Find where the given text appears and provide that cell's center as (X, Y) coordinate. 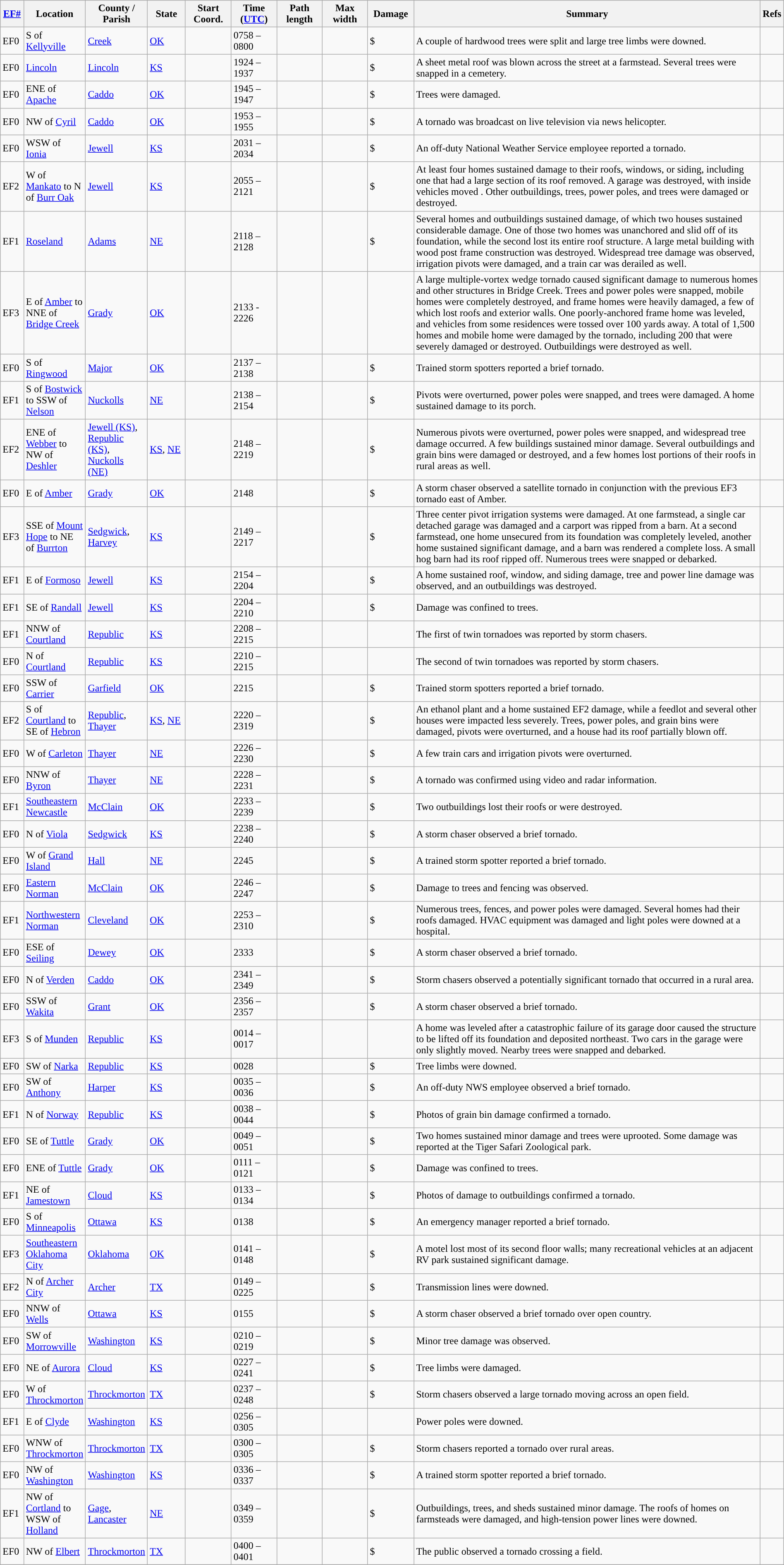
WNW of Throckmorton (55, 1449)
Storm chasers reported a tornado over rural areas. (587, 1449)
Eastern Norman (55, 888)
NNW of Courtland (55, 635)
0133 – 0134 (254, 1195)
SW of Anthony (55, 1087)
SSW of Wakita (55, 1007)
2204 – 2210 (254, 607)
2245 (254, 860)
Southeastern Newcastle (55, 807)
Power poles were downed. (587, 1421)
2356 – 2357 (254, 1007)
2333 (254, 952)
Archer (117, 1287)
2154 – 2204 (254, 581)
Harper (117, 1087)
S of Kellyville (55, 41)
Roseland (55, 241)
Summary (587, 14)
0149 – 0225 (254, 1287)
Tree limbs were downed. (587, 1066)
0111 – 0121 (254, 1168)
Time (UTC) (254, 14)
An off-duty NWS employee observed a brief tornado. (587, 1087)
Storm chasers observed a large tornado moving across an open field. (587, 1394)
W of Throckmorton (55, 1394)
N of Archer City (55, 1287)
Creek (117, 41)
0028 (254, 1066)
Damage to trees and fencing was observed. (587, 888)
2226 – 2230 (254, 753)
Photos of grain bin damage confirmed a tornado. (587, 1114)
N of Viola (55, 834)
A motel lost most of its second floor walls; many recreational vehicles at an adjacent RV park sustained significant damage. (587, 1254)
SSE of Mount Hope to NE of Burrton (55, 537)
A tornado was broadcast on live television via news helicopter. (587, 122)
0138 (254, 1222)
WSW of Ionia (55, 148)
Max width (345, 14)
0141 – 0148 (254, 1254)
S of Minneapolis (55, 1222)
0400 – 0401 (254, 1551)
Photos of damage to outbuildings confirmed a tornado. (587, 1195)
0210 – 0219 (254, 1340)
Major (117, 367)
EF# (12, 14)
2208 – 2215 (254, 635)
The second of twin tornadoes was reported by storm chasers. (587, 661)
SSW of Carrier (55, 688)
2138 – 2154 (254, 400)
Northwestern Norman (55, 920)
Location (55, 14)
Gage, Lancaster (117, 1513)
An off-duty National Weather Service employee reported a tornado. (587, 148)
W of Carleton (55, 753)
W of Mankato to N of Burr Oak (55, 186)
E of Amber (55, 493)
Pivots were overturned, power poles were snapped, and trees were damaged. A home sustained damage to its porch. (587, 400)
ENE of Tuttle (55, 1168)
A storm chaser observed a satellite tornado in conjunction with the previous EF3 tornado east of Amber. (587, 493)
Transmission lines were downed. (587, 1287)
Sedgwick (117, 834)
2031 – 2034 (254, 148)
NNW of Byron (55, 780)
S of Ringwood (55, 367)
0336 – 0337 (254, 1475)
Hall (117, 860)
A couple of hardwood trees were split and large tree limbs were downed. (587, 41)
0035 – 0036 (254, 1087)
Sedgwick, Harvey (117, 537)
Start Coord. (208, 14)
0237 – 0248 (254, 1394)
0758 – 0800 (254, 41)
2210 – 2215 (254, 661)
ESE of Seiling (55, 952)
Garfield (117, 688)
0300 – 0305 (254, 1449)
The first of twin tornadoes was reported by storm chasers. (587, 635)
0349 – 0359 (254, 1513)
Outbuildings, trees, and sheds sustained minor damage. The roofs of homes on farmsteads were damaged, and high-tension power lines were downed. (587, 1513)
0038 – 0044 (254, 1114)
A home sustained roof, window, and siding damage, tree and power line damage was observed, and an outbuildings was destroyed. (587, 581)
Adams (117, 241)
0049 – 0051 (254, 1141)
0014 – 0017 (254, 1039)
E of Clyde (55, 1421)
1953 – 1955 (254, 122)
2341 – 2349 (254, 980)
2133 - 2226 (254, 313)
0227 – 0241 (254, 1368)
E of Formoso (55, 581)
Two outbuildings lost their roofs or were destroyed. (587, 807)
Tree limbs were damaged. (587, 1368)
Southeastern Oklahoma City (55, 1254)
Refs (772, 14)
A tornado was confirmed using video and radar information. (587, 780)
Grant (117, 1007)
County / Parish (117, 14)
ENE of Webber to NW of Deshler (55, 449)
Trees were damaged. (587, 94)
2148 – 2219 (254, 449)
Dewey (117, 952)
ENE of Apache (55, 94)
1924 – 1937 (254, 68)
Two homes sustained minor damage and trees were uprooted. Some damage was reported at the Tiger Safari Zoological park. (587, 1141)
S of Bostwick to SSW of Nelson (55, 400)
Oklahoma (117, 1254)
The public observed a tornado crossing a field. (587, 1551)
2238 – 2240 (254, 834)
2246 – 2247 (254, 888)
N of Verden (55, 980)
2137 – 2138 (254, 367)
NE of Jamestown (55, 1195)
2148 (254, 493)
2055 – 2121 (254, 186)
Jewell (KS), Republic (KS), Nuckolls (NE) (117, 449)
2215 (254, 688)
State (167, 14)
2149 – 2217 (254, 537)
N of Courtland (55, 661)
SE of Randall (55, 607)
Path length (299, 14)
2253 – 2310 (254, 920)
E of Amber to NNE of Bridge Creek (55, 313)
2118 – 2128 (254, 241)
NW of Cyril (55, 122)
Cleveland (117, 920)
A storm chaser observed a brief tornado over open country. (587, 1314)
2233 – 2239 (254, 807)
0155 (254, 1314)
Damage (391, 14)
SE of Tuttle (55, 1141)
S of Courtland to SE of Hebron (55, 721)
Minor tree damage was observed. (587, 1340)
N of Norway (55, 1114)
NNW of Wells (55, 1314)
SW of Narka (55, 1066)
1945 – 1947 (254, 94)
NE of Aurora (55, 1368)
An emergency manager reported a brief tornado. (587, 1222)
SW of Morrowville (55, 1340)
Republic, Thayer (117, 721)
Storm chasers observed a potentially significant tornado that occurred in a rural area. (587, 980)
A few train cars and irrigation pivots were overturned. (587, 753)
A sheet metal roof was blown across the street at a farmstead. Several trees were snapped in a cemetery. (587, 68)
Nuckolls (117, 400)
2228 – 2231 (254, 780)
0256 – 0305 (254, 1421)
NW of Washington (55, 1475)
NW of Cortland to WSW of Holland (55, 1513)
NW of Elbert (55, 1551)
S of Munden (55, 1039)
W of Grand Island (55, 860)
2220 – 2319 (254, 721)
